Determine the [x, y] coordinate at the center of the cell enclosing the given text.  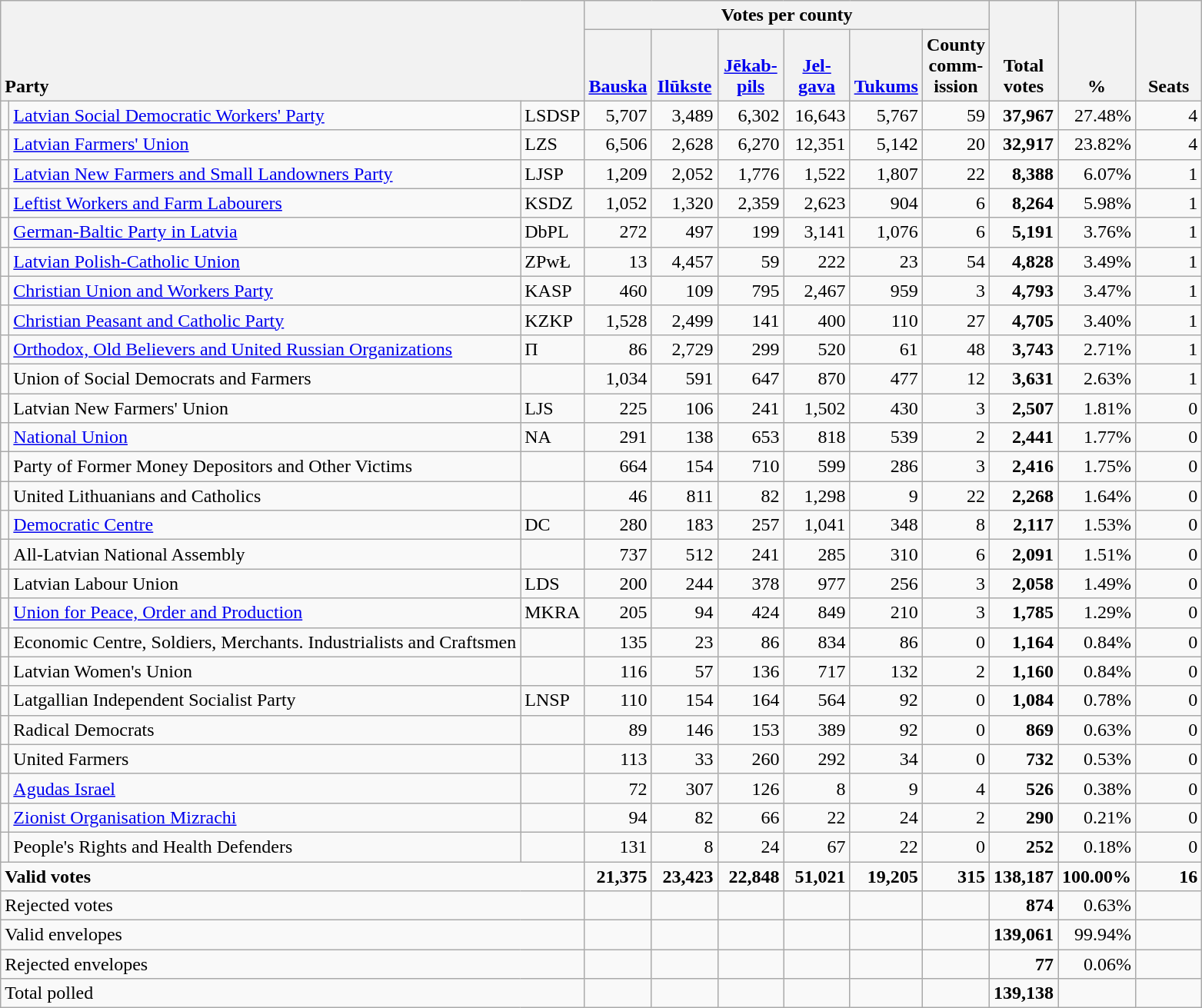
16,643 [817, 115]
0.38% [1097, 788]
1,528 [618, 320]
260 [751, 759]
13 [618, 261]
23,423 [684, 876]
139,061 [1023, 935]
1,076 [886, 232]
205 [618, 613]
KSDZ [552, 203]
2,052 [684, 174]
286 [886, 467]
3,631 [1023, 378]
34 [886, 759]
ZPwŁ [552, 261]
1.75% [1097, 467]
870 [817, 378]
526 [1023, 788]
315 [955, 876]
0.21% [1097, 817]
520 [817, 349]
0.06% [1097, 964]
22,848 [751, 876]
89 [618, 730]
244 [684, 584]
67 [817, 847]
131 [618, 847]
County comm- ission [955, 65]
23.82% [1097, 145]
647 [751, 378]
United Lithuanians and Catholics [265, 496]
LJS [552, 408]
591 [684, 378]
% [1097, 51]
2,467 [817, 291]
Bauska [618, 65]
904 [886, 203]
3,141 [817, 232]
United Farmers [265, 759]
72 [618, 788]
132 [886, 671]
Total votes [1023, 51]
Latvian Social Democratic Workers' Party [265, 115]
19,205 [886, 876]
252 [1023, 847]
389 [817, 730]
National Union [265, 437]
348 [886, 525]
1.51% [1097, 554]
Latgallian Independent Socialist Party [265, 700]
1,807 [886, 174]
21,375 [618, 876]
LNSP [552, 700]
3.49% [1097, 261]
717 [817, 671]
27 [955, 320]
2,507 [1023, 408]
Christian Peasant and Catholic Party [265, 320]
Economic Centre, Soldiers, Merchants. Industrialists and Craftsmen [265, 642]
977 [817, 584]
874 [1023, 906]
732 [1023, 759]
3,743 [1023, 349]
1,084 [1023, 700]
225 [618, 408]
280 [618, 525]
Union for Peace, Order and Production [265, 613]
Latvian Polish-Catholic Union [265, 261]
Latvian Women's Union [265, 671]
2,091 [1023, 554]
8,264 [1023, 203]
LDS [552, 584]
KASP [552, 291]
3,489 [684, 115]
106 [684, 408]
959 [886, 291]
100.00% [1097, 876]
LJSP [552, 174]
257 [751, 525]
2.63% [1097, 378]
290 [1023, 817]
222 [817, 261]
37,967 [1023, 115]
795 [751, 291]
424 [751, 613]
54 [955, 261]
164 [751, 700]
126 [751, 788]
27.48% [1097, 115]
139,138 [1023, 993]
1.81% [1097, 408]
1,034 [618, 378]
1.49% [1097, 584]
146 [684, 730]
113 [618, 759]
Seats [1169, 51]
Christian Union and Workers Party [265, 291]
0.18% [1097, 847]
Party of Former Money Depositors and Other Victims [265, 467]
Leftist Workers and Farm Labourers [265, 203]
DC [552, 525]
Ilūkste [684, 65]
539 [886, 437]
400 [817, 320]
2,117 [1023, 525]
Union of Social Democrats and Farmers [265, 378]
564 [817, 700]
1,160 [1023, 671]
8,388 [1023, 174]
869 [1023, 730]
1,298 [817, 496]
51,021 [817, 876]
Latvian Farmers' Union [265, 145]
48 [955, 349]
61 [886, 349]
LSDSP [552, 115]
1,209 [618, 174]
477 [886, 378]
291 [618, 437]
Latvian New Farmers' Union [265, 408]
116 [618, 671]
737 [618, 554]
5,191 [1023, 232]
1.64% [1097, 496]
1.77% [1097, 437]
6,302 [751, 115]
Rejected envelopes [292, 964]
1,776 [751, 174]
2,359 [751, 203]
1,164 [1023, 642]
141 [751, 320]
183 [684, 525]
Latvian Labour Union [265, 584]
6,270 [751, 145]
Rejected votes [292, 906]
5,142 [886, 145]
460 [618, 291]
Agudas Israel [265, 788]
LZS [552, 145]
12,351 [817, 145]
Orthodox, Old Believers and United Russian Organizations [265, 349]
German-Baltic Party in Latvia [265, 232]
834 [817, 642]
138,187 [1023, 876]
378 [751, 584]
2,499 [684, 320]
4,457 [684, 261]
Total polled [292, 993]
0.78% [1097, 700]
All-Latvian National Assembly [265, 554]
5.98% [1097, 203]
2,058 [1023, 584]
299 [751, 349]
MKRA [552, 613]
NA [552, 437]
4,793 [1023, 291]
4,705 [1023, 320]
Latvian New Farmers and Small Landowners Party [265, 174]
57 [684, 671]
5,767 [886, 115]
1.53% [1097, 525]
6,506 [618, 145]
Radical Democrats [265, 730]
12 [955, 378]
1,052 [618, 203]
109 [684, 291]
Jel- gava [817, 65]
Jēkab- pils [751, 65]
3.76% [1097, 232]
DbPL [552, 232]
811 [684, 496]
497 [684, 232]
Valid votes [292, 876]
4,828 [1023, 261]
3.40% [1097, 320]
285 [817, 554]
1,522 [817, 174]
3.47% [1097, 291]
430 [886, 408]
Votes per county [787, 15]
6.07% [1097, 174]
818 [817, 437]
2,268 [1023, 496]
People's Rights and Health Defenders [265, 847]
Valid envelopes [292, 935]
272 [618, 232]
664 [618, 467]
46 [618, 496]
136 [751, 671]
2.71% [1097, 349]
256 [886, 584]
66 [751, 817]
1.29% [1097, 613]
KZKP [552, 320]
653 [751, 437]
307 [684, 788]
1,320 [684, 203]
33 [684, 759]
2,441 [1023, 437]
0.53% [1097, 759]
135 [618, 642]
99.94% [1097, 935]
512 [684, 554]
16 [1169, 876]
Tukums [886, 65]
849 [817, 613]
153 [751, 730]
2,729 [684, 349]
77 [1023, 964]
200 [618, 584]
32,917 [1023, 145]
310 [886, 554]
2,416 [1023, 467]
2,623 [817, 203]
1,502 [817, 408]
138 [684, 437]
292 [817, 759]
1,041 [817, 525]
Zionist Organisation Mizrachi [265, 817]
Democratic Centre [265, 525]
2,628 [684, 145]
1,785 [1023, 613]
599 [817, 467]
Party [292, 51]
710 [751, 467]
199 [751, 232]
210 [886, 613]
20 [955, 145]
П [552, 349]
5,707 [618, 115]
